Determine the [X, Y] coordinate at the center of the cell enclosing the given text.  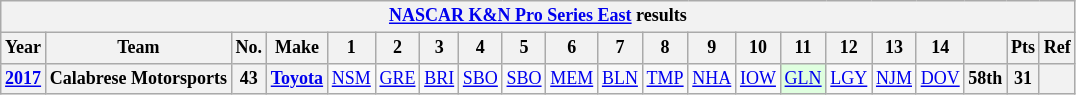
BLN [620, 78]
NASCAR K&N Pro Series East results [538, 16]
MEM [572, 78]
NSM [351, 78]
GRE [398, 78]
IOW [758, 78]
5 [524, 48]
12 [849, 48]
2017 [24, 78]
Make [296, 48]
NJM [894, 78]
Ref [1057, 48]
11 [803, 48]
GLN [803, 78]
TMP [665, 78]
LGY [849, 78]
7 [620, 48]
9 [712, 48]
Toyota [296, 78]
3 [440, 48]
10 [758, 48]
BRI [440, 78]
43 [248, 78]
Calabrese Motorsports [138, 78]
Pts [1024, 48]
NHA [712, 78]
2 [398, 48]
DOV [940, 78]
Team [138, 48]
1 [351, 48]
Year [24, 48]
No. [248, 48]
14 [940, 48]
58th [986, 78]
4 [481, 48]
8 [665, 48]
31 [1024, 78]
6 [572, 48]
13 [894, 48]
